Return [x, y] of the center of cell containing provided text 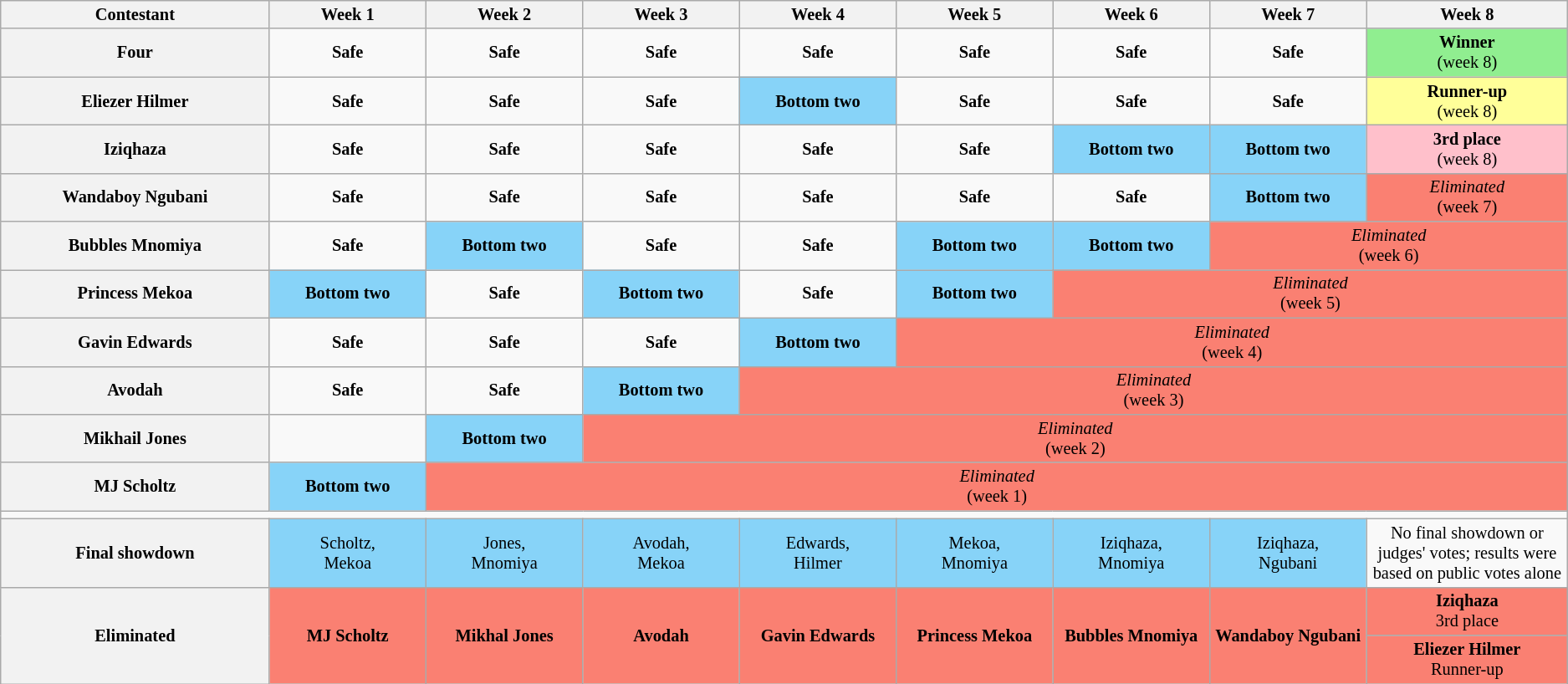
Mikhail Jones [135, 438]
Eliminated(week 4) [1233, 342]
Week 8 [1467, 14]
Week 6 [1131, 14]
No final showdown or judges' votes; results were based on public votes alone [1467, 553]
Jones,Mnomiya [503, 553]
Edwards,Hilmer [818, 553]
Week 5 [975, 14]
Contestant [135, 14]
Eliminated(week 3) [1154, 390]
Avodah,Mekoa [661, 553]
Winner(week 8) [1467, 53]
Eliminated(week 5) [1310, 294]
Week 1 [348, 14]
Iziqhaza,Mnomiya [1131, 553]
Final showdown [135, 553]
Eliezer Hilmer [135, 101]
3rd place(week 8) [1467, 149]
Eliminated [135, 636]
Mekoa,Mnomiya [975, 553]
Week 2 [503, 14]
Iziqhaza [135, 149]
Week 4 [818, 14]
Eliminated(week 2) [1075, 438]
Week 3 [661, 14]
Eliezer HilmerRunner-up [1467, 660]
Runner-up(week 8) [1467, 101]
Eliminated(week 6) [1388, 246]
Week 7 [1288, 14]
Eliminated(week 1) [997, 487]
Eliminated(week 7) [1467, 197]
Iziqhaza3rd place [1467, 611]
Four [135, 53]
Scholtz,Mekoa [348, 553]
Iziqhaza,Ngubani [1288, 553]
Mikhal Jones [503, 636]
